Find where the given text appears and provide that cell's center as (X, Y) coordinate. 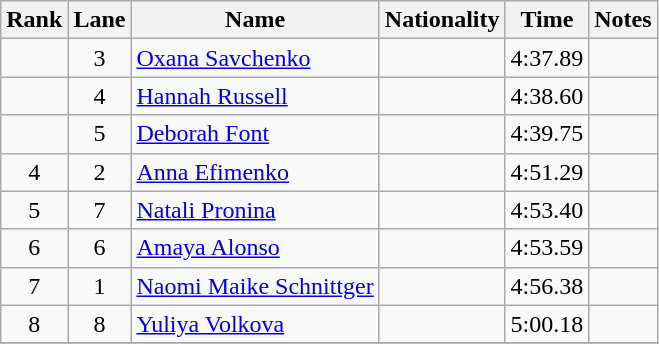
Rank (34, 20)
Oxana Savchenko (255, 58)
Naomi Maike Schnittger (255, 286)
Time (547, 20)
Anna Efimenko (255, 172)
Nationality (442, 20)
4:56.38 (547, 286)
2 (100, 172)
Lane (100, 20)
Natali Pronina (255, 210)
4:38.60 (547, 96)
Deborah Font (255, 134)
Hannah Russell (255, 96)
Yuliya Volkova (255, 324)
4:37.89 (547, 58)
4:53.59 (547, 248)
4:51.29 (547, 172)
Name (255, 20)
5:00.18 (547, 324)
3 (100, 58)
4:39.75 (547, 134)
Notes (623, 20)
1 (100, 286)
Amaya Alonso (255, 248)
4:53.40 (547, 210)
